Find where the given text appears and provide that cell's center as (X, Y) coordinate. 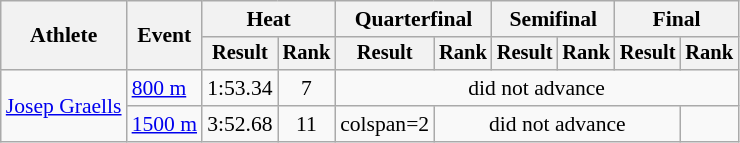
1:53.34 (240, 88)
Heat (268, 19)
7 (307, 88)
Quarterfinal (414, 19)
Josep Graells (64, 106)
3:52.68 (240, 124)
11 (307, 124)
1500 m (164, 124)
colspan=2 (384, 124)
Semifinal (554, 19)
Final (676, 19)
Event (164, 36)
800 m (164, 88)
Athlete (64, 36)
